Search for the cell housing the specified text and yield its (x, y) center coordinate. 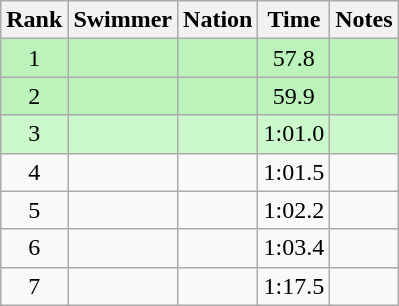
Swimmer (123, 20)
Nation (218, 20)
1:02.2 (294, 210)
59.9 (294, 96)
3 (34, 134)
1:03.4 (294, 248)
2 (34, 96)
57.8 (294, 58)
Rank (34, 20)
1:01.5 (294, 172)
1 (34, 58)
7 (34, 286)
Notes (364, 20)
4 (34, 172)
Time (294, 20)
1:17.5 (294, 286)
5 (34, 210)
6 (34, 248)
1:01.0 (294, 134)
